Locate the cell with the specified text and output its (X, Y) center coordinate. 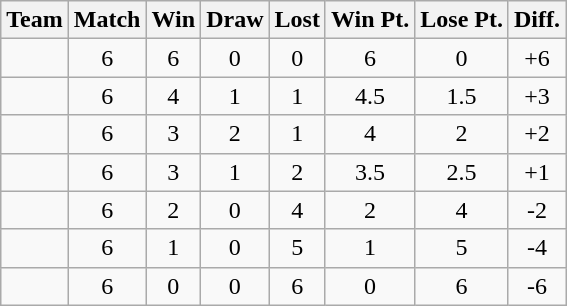
+3 (536, 96)
-2 (536, 210)
-6 (536, 286)
Diff. (536, 20)
Lose Pt. (462, 20)
+2 (536, 134)
Lost (297, 20)
Win Pt. (370, 20)
1.5 (462, 96)
-4 (536, 248)
2.5 (462, 172)
4.5 (370, 96)
+1 (536, 172)
Team (35, 20)
Match (107, 20)
Draw (235, 20)
Win (174, 20)
+6 (536, 58)
3.5 (370, 172)
